For the text-containing cell, return its midpoint in (x, y) coordinate format. 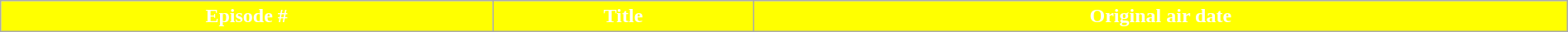
Title (624, 16)
Episode # (246, 16)
Original air date (1160, 16)
